Identify which cell holds the provided text, then report its (X, Y) central coordinate. 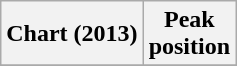
Chart (2013) (72, 34)
Peak position (189, 34)
